Return [X, Y] of the center of cell containing provided text 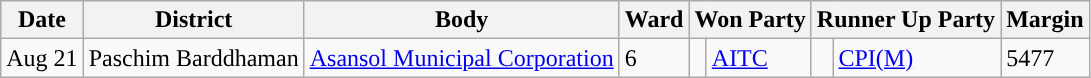
AITC [758, 58]
Aug 21 [42, 58]
CPI(M) [917, 58]
Ward [654, 20]
5477 [1045, 58]
Runner Up Party [906, 20]
Won Party [750, 20]
District [194, 20]
Margin [1045, 20]
Asansol Municipal Corporation [462, 58]
6 [654, 58]
Body [462, 20]
Paschim Barddhaman [194, 58]
Date [42, 20]
